Capture the cell that displays the provided text and extract its [X, Y] central coordinate. 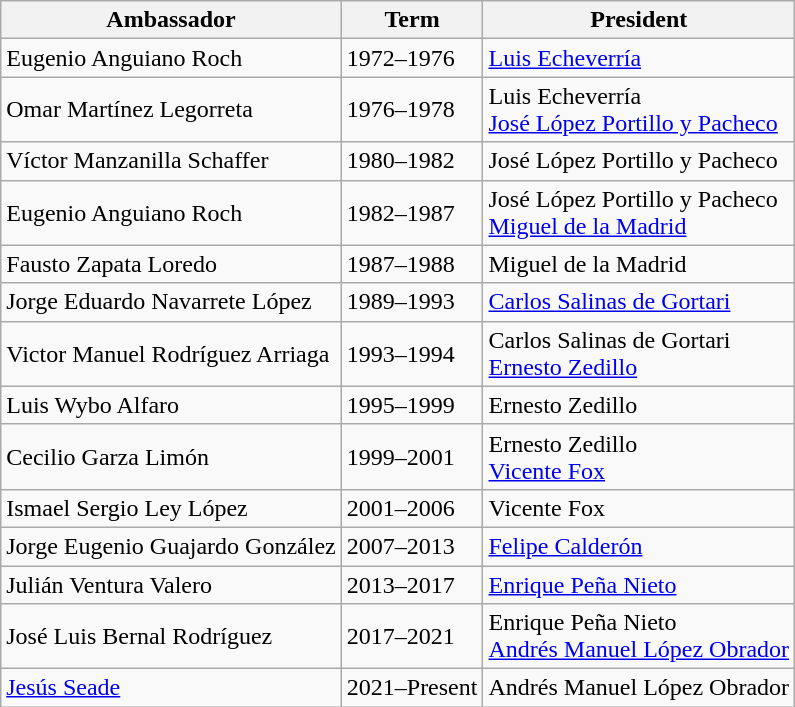
José Luis Bernal Rodríguez [171, 636]
President [639, 20]
Enrique Peña Nieto [639, 585]
2013–2017 [412, 585]
1980–1982 [412, 161]
1995–1999 [412, 405]
Vicente Fox [639, 508]
Miguel de la Madrid [639, 264]
Omar Martínez Legorreta [171, 110]
Cecilio Garza Limón [171, 456]
Carlos Salinas de Gortari Ernesto Zedillo [639, 354]
2001–2006 [412, 508]
1989–1993 [412, 302]
Felipe Calderón [639, 546]
Jorge Eduardo Navarrete López [171, 302]
Enrique Peña Nieto Andrés Manuel López Obrador [639, 636]
Jorge Eugenio Guajardo González [171, 546]
José López Portillo y Pacheco [639, 161]
Victor Manuel Rodríguez Arriaga [171, 354]
Víctor Manzanilla Schaffer [171, 161]
1993–1994 [412, 354]
Ernesto Zedillo Vicente Fox [639, 456]
Ismael Sergio Ley López [171, 508]
1972–1976 [412, 58]
Julián Ventura Valero [171, 585]
2017–2021 [412, 636]
Luis Echeverría [639, 58]
Luis Echeverría José López Portillo y Pacheco [639, 110]
1999–2001 [412, 456]
Andrés Manuel López Obrador [639, 688]
Luis Wybo Alfaro [171, 405]
Ernesto Zedillo [639, 405]
Term [412, 20]
2007–2013 [412, 546]
Carlos Salinas de Gortari [639, 302]
1987–1988 [412, 264]
1982–1987 [412, 212]
1976–1978 [412, 110]
Ambassador [171, 20]
2021–Present [412, 688]
José López Portillo y Pacheco Miguel de la Madrid [639, 212]
Fausto Zapata Loredo [171, 264]
Jesús Seade [171, 688]
